Search for the cell housing the specified text and yield its (X, Y) center coordinate. 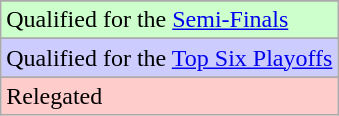
Relegated (170, 96)
Qualified for the Semi-Finals (170, 20)
Qualified for the Top Six Playoffs (170, 58)
